Locate the cell with the specified text and output its (x, y) center coordinate. 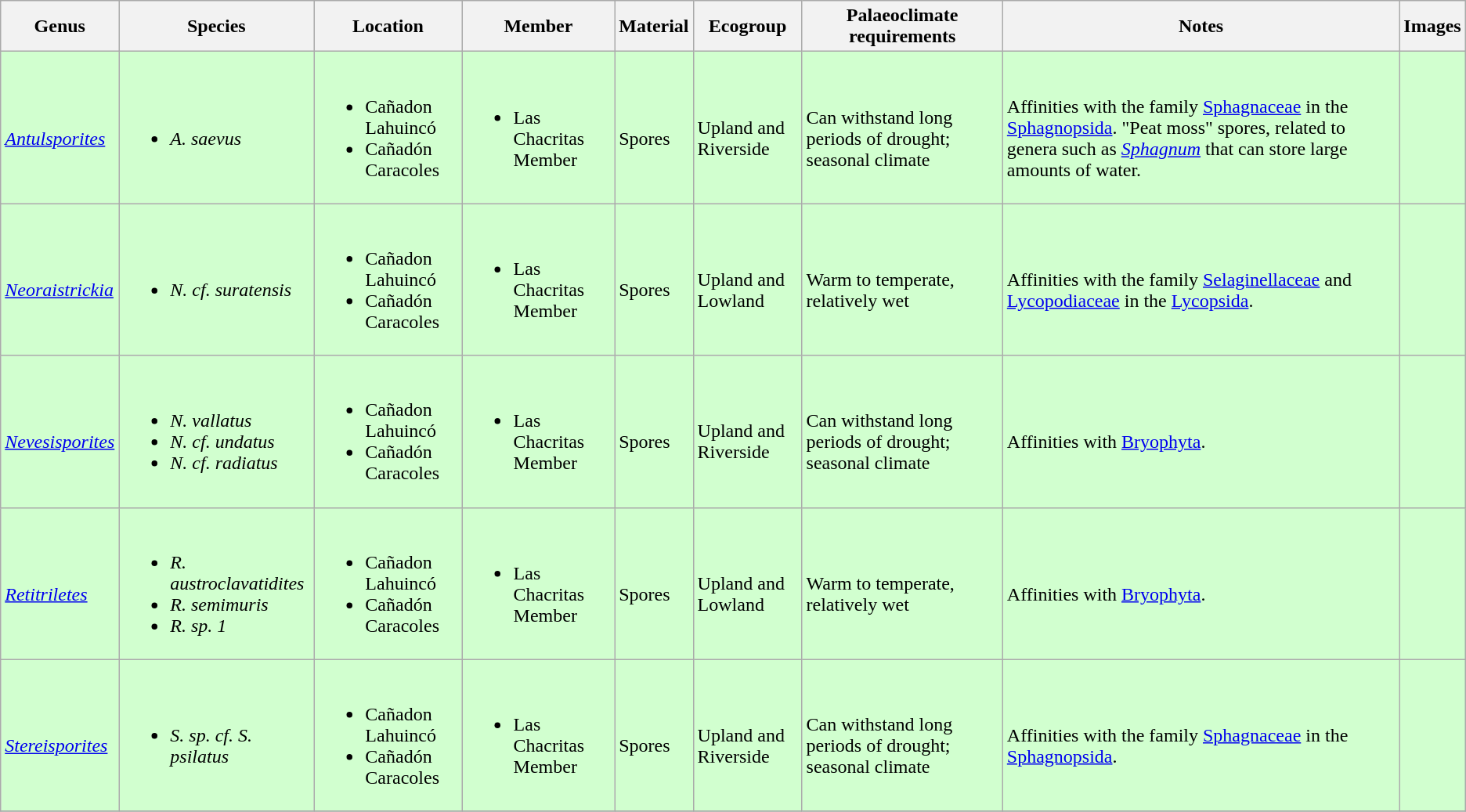
Location (388, 27)
Palaeoclimate requirements (902, 27)
Retitriletes (60, 583)
Genus (60, 27)
A. saevus (216, 128)
Notes (1201, 27)
S. sp. cf. S. psilatus (216, 735)
Species (216, 27)
Affinities with the family Sphagnaceae in the Sphagnopsida. (1201, 735)
Nevesisporites (60, 431)
Affinities with the family Selaginellaceae and Lycopodiaceae in the Lycopsida. (1201, 280)
Antulsporites (60, 128)
Material (654, 27)
Ecogroup (747, 27)
Member (539, 27)
N. cf. suratensis (216, 280)
Neoraistrickia (60, 280)
R. austroclavatiditesR. semimurisR. sp. 1 (216, 583)
Images (1432, 27)
Stereisporites (60, 735)
N. vallatusN. cf. undatusN. cf. radiatus (216, 431)
